Provide the [X, Y] coordinate of the cell's center where the given text is located.  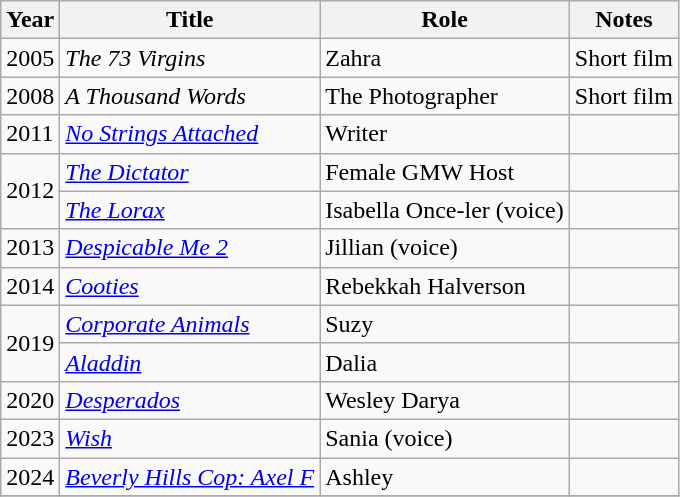
Role [445, 20]
2014 [30, 286]
Dalia [445, 362]
Female GMW Host [445, 172]
Rebekkah Halverson [445, 286]
2011 [30, 134]
Desperados [190, 400]
Wish [190, 438]
2012 [30, 191]
Notes [624, 20]
Despicable Me 2 [190, 248]
Beverly Hills Cop: Axel F [190, 477]
Zahra [445, 58]
Suzy [445, 324]
The Lorax [190, 210]
Cooties [190, 286]
2013 [30, 248]
No Strings Attached [190, 134]
The Dictator [190, 172]
Title [190, 20]
Wesley Darya [445, 400]
Corporate Animals [190, 324]
Aladdin [190, 362]
2008 [30, 96]
Writer [445, 134]
2024 [30, 477]
Ashley [445, 477]
2005 [30, 58]
A Thousand Words [190, 96]
2020 [30, 400]
Year [30, 20]
2023 [30, 438]
Sania (voice) [445, 438]
The Photographer [445, 96]
Jillian (voice) [445, 248]
2019 [30, 343]
Isabella Once-ler (voice) [445, 210]
The 73 Virgins [190, 58]
